From the cell containing the given text, extract its center point as (x, y) coordinate. 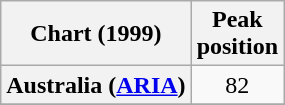
Chart (1999) (96, 34)
82 (237, 85)
Peakposition (237, 34)
Australia (ARIA) (96, 85)
